Extract the (X, Y) coordinate from the center of the cell holding the provided text.  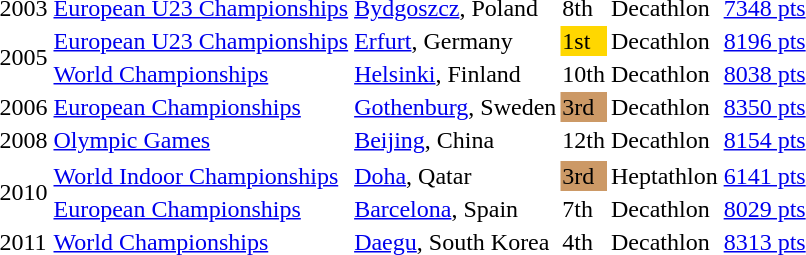
Beijing, China (456, 140)
World Championships (201, 74)
World Indoor Championships (201, 176)
Olympic Games (201, 140)
Gothenburg, Sweden (456, 107)
Barcelona, Spain (456, 209)
Doha, Qatar (456, 176)
1st (584, 41)
European U23 Championships (201, 41)
Heptathlon (665, 176)
12th (584, 140)
Helsinki, Finland (456, 74)
Erfurt, Germany (456, 41)
7th (584, 209)
10th (584, 74)
